Search for the cell housing the specified text and yield its [X, Y] center coordinate. 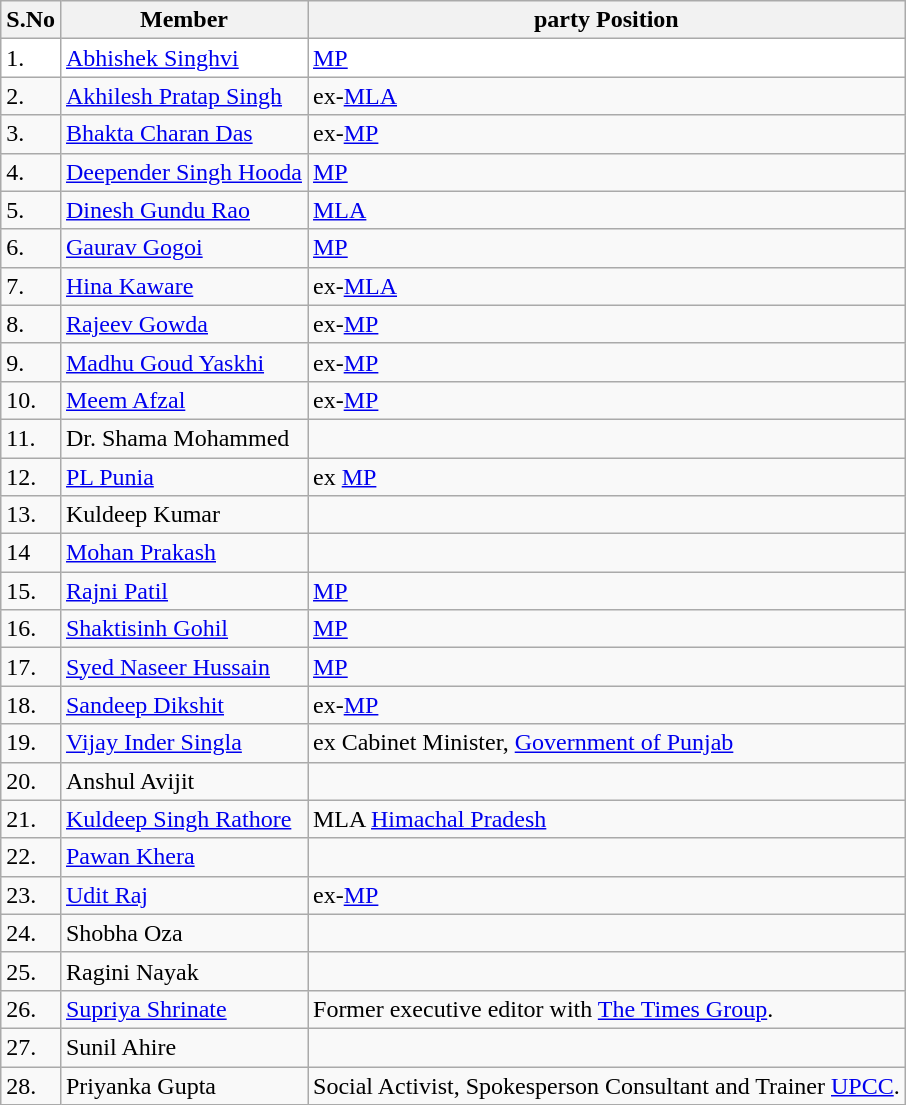
14 [31, 553]
PL Punia [184, 477]
Udit Raj [184, 895]
6. [31, 248]
22. [31, 857]
11. [31, 438]
Sandeep Dikshit [184, 705]
Pawan Khera [184, 857]
18. [31, 705]
1. [31, 58]
2. [31, 96]
Vijay Inder Singla [184, 743]
27. [31, 1047]
Sunil Ahire [184, 1047]
Abhishek Singhvi [184, 58]
23. [31, 895]
MLA [607, 210]
Supriya Shrinate [184, 1009]
17. [31, 667]
3. [31, 134]
Mohan Prakash [184, 553]
Gaurav Gogoi [184, 248]
Kuldeep Kumar [184, 515]
Member [184, 20]
20. [31, 781]
24. [31, 933]
ex Cabinet Minister, Government of Punjab [607, 743]
Madhu Goud Yaskhi [184, 362]
21. [31, 819]
25. [31, 971]
Anshul Avijit [184, 781]
Former executive editor with The Times Group. [607, 1009]
9. [31, 362]
16. [31, 629]
Rajeev Gowda [184, 324]
Priyanka Gupta [184, 1085]
Meem Afzal [184, 400]
Hina Kaware [184, 286]
party Position [607, 20]
8. [31, 324]
Dr. Shama Mohammed [184, 438]
S.No [31, 20]
26. [31, 1009]
MLA Himachal Pradesh [607, 819]
Dinesh Gundu Rao [184, 210]
Shaktisinh Gohil [184, 629]
Shobha Oza [184, 933]
4. [31, 172]
13. [31, 515]
Rajni Patil [184, 591]
ex MP [607, 477]
Bhakta Charan Das [184, 134]
15. [31, 591]
Akhilesh Pratap Singh [184, 96]
12. [31, 477]
Social Activist, Spokesperson Consultant and Trainer UPCC. [607, 1085]
5. [31, 210]
28. [31, 1085]
7. [31, 286]
Deepender Singh Hooda [184, 172]
10. [31, 400]
Kuldeep Singh Rathore [184, 819]
Ragini Nayak [184, 971]
19. [31, 743]
Syed Naseer Hussain [184, 667]
